From the cell containing the given text, extract its center point as (x, y) coordinate. 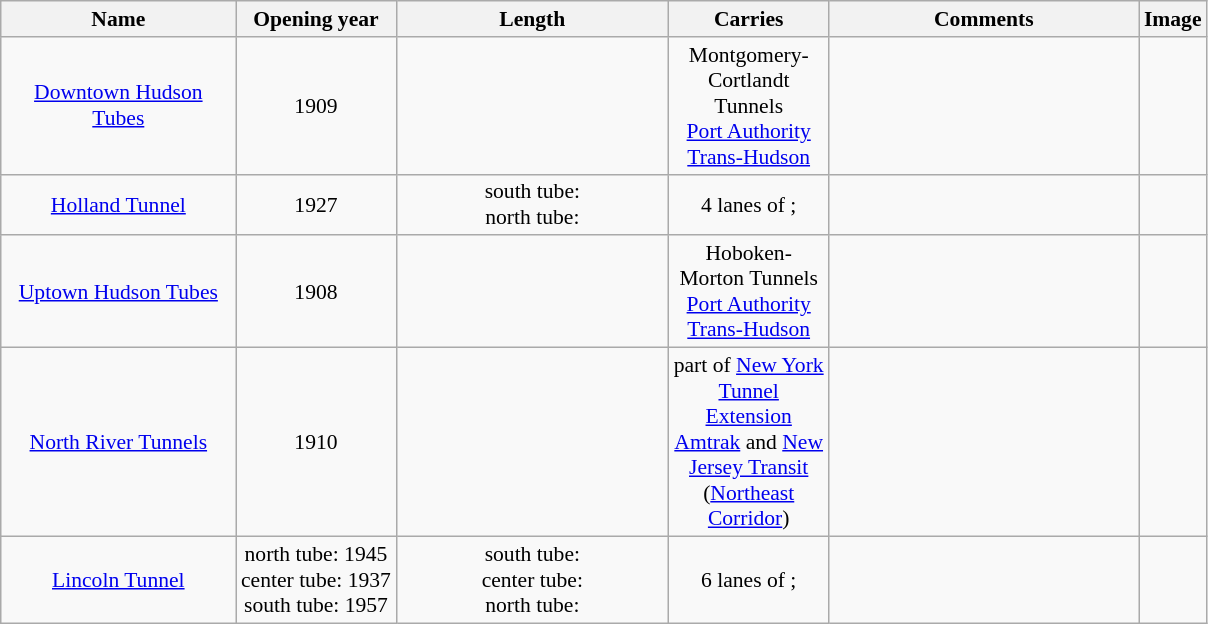
Comments (984, 19)
1908 (316, 292)
Hoboken-Morton TunnelsPort Authority Trans-Hudson (749, 292)
Opening year (316, 19)
Downtown Hudson Tubes (118, 106)
1910 (316, 442)
part of New York Tunnel ExtensionAmtrak and New Jersey Transit (Northeast Corridor) (749, 442)
south tube: north tube: (532, 204)
Name (118, 19)
north tube: 1945center tube: 1937south tube: 1957 (316, 580)
Carries (749, 19)
North River Tunnels (118, 442)
1927 (316, 204)
south tube: center tube: north tube: (532, 580)
Length (532, 19)
4 lanes of ; (749, 204)
1909 (316, 106)
Holland Tunnel (118, 204)
Lincoln Tunnel (118, 580)
Uptown Hudson Tubes (118, 292)
Image (1173, 19)
Montgomery-Cortlandt TunnelsPort Authority Trans-Hudson (749, 106)
6 lanes of ; (749, 580)
